Search for the cell housing the specified text and yield its (x, y) center coordinate. 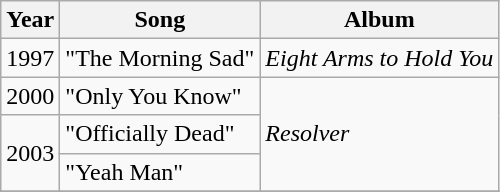
2000 (30, 96)
2003 (30, 153)
Resolver (380, 134)
Song (160, 20)
"Officially Dead" (160, 134)
Eight Arms to Hold You (380, 58)
"The Morning Sad" (160, 58)
Album (380, 20)
Year (30, 20)
1997 (30, 58)
"Yeah Man" (160, 172)
"Only You Know" (160, 96)
